Provide the (X, Y) coordinate of the cell's center where the given text is located.  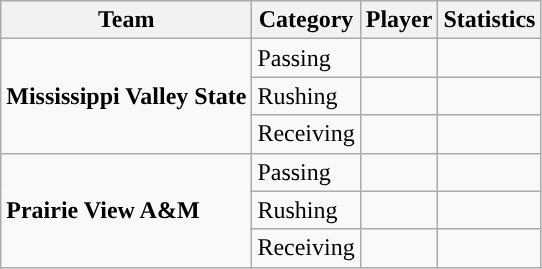
Category (306, 20)
Team (126, 20)
Statistics (490, 20)
Player (399, 20)
Mississippi Valley State (126, 96)
Prairie View A&M (126, 210)
